Output the [x, y] coordinate of the center of the cell containing the given text.  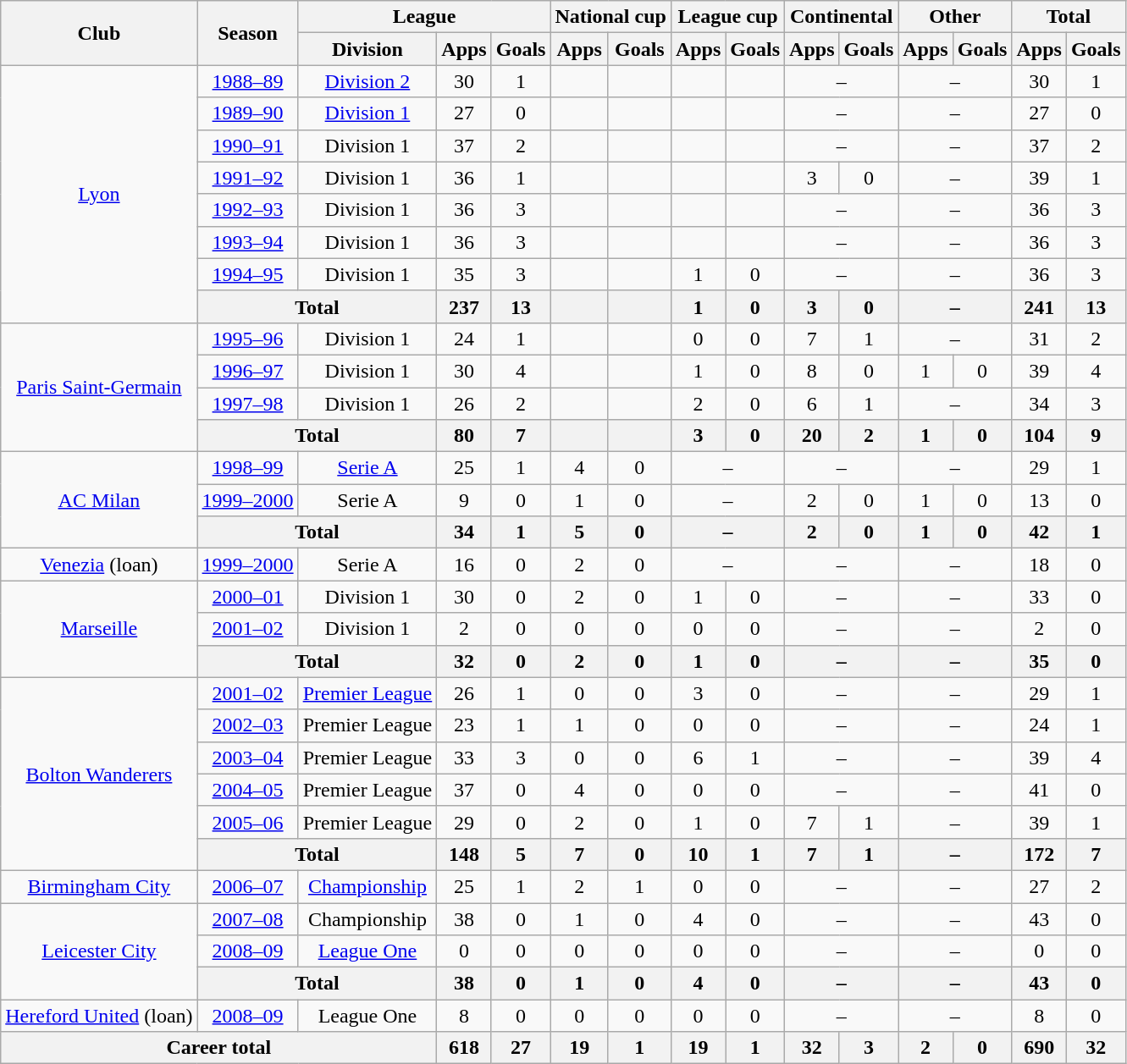
1998–99 [247, 468]
20 [812, 436]
80 [464, 436]
Club [99, 33]
104 [1039, 436]
618 [464, 1048]
2000–01 [247, 597]
2004–05 [247, 790]
31 [1039, 339]
16 [464, 565]
1996–97 [247, 371]
1989–90 [247, 113]
148 [464, 854]
Hereford United (loan) [99, 1016]
Division 2 [367, 81]
AC Milan [99, 500]
Division [367, 49]
2003–04 [247, 758]
League cup [727, 17]
1991–92 [247, 178]
172 [1039, 854]
Career total [218, 1048]
10 [698, 854]
League [424, 17]
Leicester City [99, 951]
Continental [842, 17]
241 [1039, 306]
Other [955, 17]
1997–98 [247, 404]
Paris Saint-Germain [99, 387]
2007–08 [247, 918]
237 [464, 306]
2005–06 [247, 822]
1990–91 [247, 146]
1988–89 [247, 81]
1994–95 [247, 274]
1993–94 [247, 242]
Birmingham City [99, 886]
2002–03 [247, 725]
Bolton Wanderers [99, 774]
1992–93 [247, 210]
National cup [610, 17]
23 [464, 725]
Season [247, 33]
Marseille [99, 629]
2006–07 [247, 886]
Lyon [99, 194]
1995–96 [247, 339]
690 [1039, 1048]
18 [1039, 565]
Venezia (loan) [99, 565]
42 [1039, 532]
41 [1039, 790]
